Extract the (x, y) coordinate from the center of the cell holding the provided text.  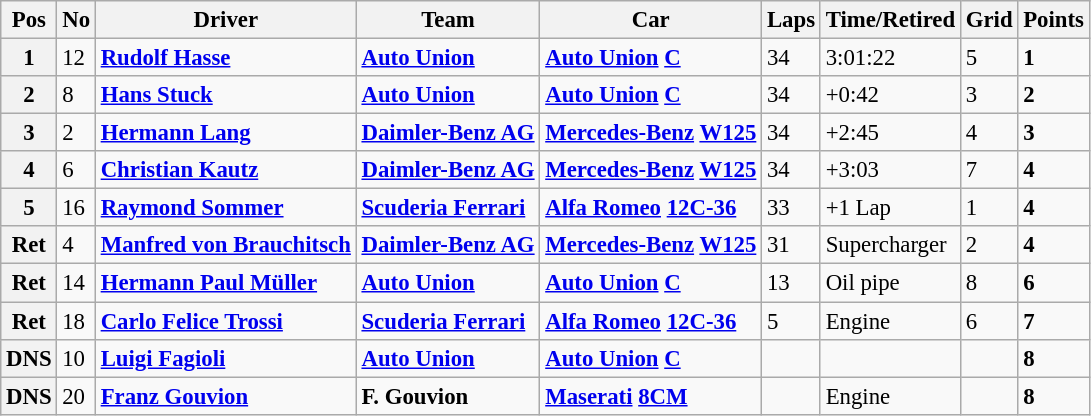
Time/Retired (890, 20)
Christian Kautz (226, 170)
Car (651, 20)
Luigi Fagioli (226, 358)
+3:03 (890, 170)
Pos (29, 20)
Points (1054, 20)
F. Gouvion (448, 396)
Grid (988, 20)
Manfred von Brauchitsch (226, 245)
Laps (792, 20)
Oil pipe (890, 283)
10 (76, 358)
No (76, 20)
Team (448, 20)
+2:45 (890, 133)
18 (76, 321)
Hans Stuck (226, 95)
33 (792, 208)
+0:42 (890, 95)
Carlo Felice Trossi (226, 321)
Driver (226, 20)
12 (76, 58)
Raymond Sommer (226, 208)
+1 Lap (890, 208)
Rudolf Hasse (226, 58)
13 (792, 283)
Hermann Lang (226, 133)
3:01:22 (890, 58)
14 (76, 283)
16 (76, 208)
Hermann Paul Müller (226, 283)
31 (792, 245)
20 (76, 396)
Maserati 8CM (651, 396)
Franz Gouvion (226, 396)
Supercharger (890, 245)
